Pinpoint the cell where the given text exists, returning its [X, Y] midpoint coordinate. 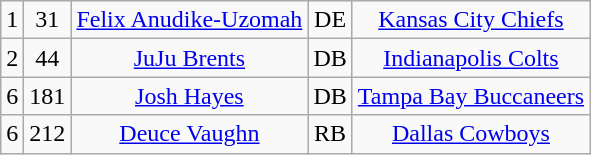
181 [48, 96]
Deuce Vaughn [190, 134]
JuJu Brents [190, 58]
44 [48, 58]
DE [330, 20]
Felix Anudike-Uzomah [190, 20]
Tampa Bay Buccaneers [470, 96]
Kansas City Chiefs [470, 20]
1 [12, 20]
2 [12, 58]
Dallas Cowboys [470, 134]
31 [48, 20]
RB [330, 134]
212 [48, 134]
Indianapolis Colts [470, 58]
Josh Hayes [190, 96]
